Pinpoint the cell where the given text exists, returning its (x, y) midpoint coordinate. 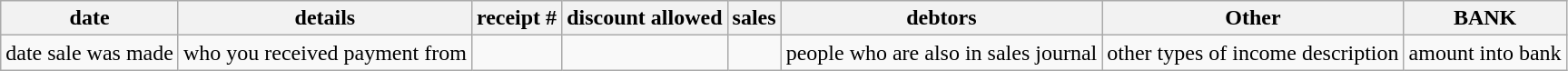
who you received payment from (325, 53)
date sale was made (90, 53)
date (90, 18)
details (325, 18)
BANK (1485, 18)
Other (1253, 18)
amount into bank (1485, 53)
receipt # (516, 18)
debtors (942, 18)
sales (754, 18)
other types of income description (1253, 53)
people who are also in sales journal (942, 53)
discount allowed (645, 18)
